Return the [X, Y] coordinate for the center point of the cell that contains the specified text.  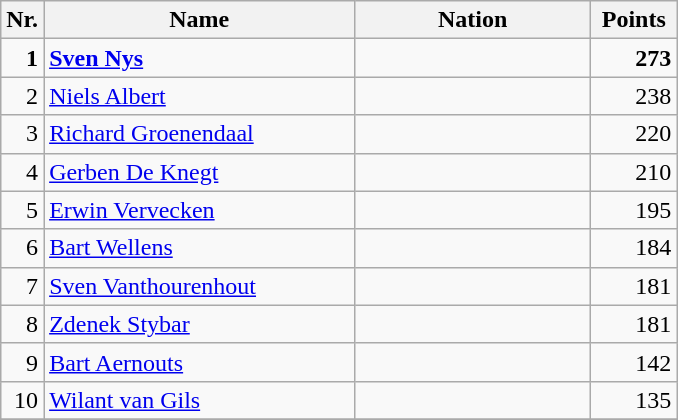
Zdenek Stybar [200, 324]
Erwin Vervecken [200, 210]
Richard Groenendaal [200, 134]
6 [22, 248]
3 [22, 134]
10 [22, 400]
Nr. [22, 20]
4 [22, 172]
Bart Wellens [200, 248]
Gerben De Knegt [200, 172]
Name [200, 20]
195 [634, 210]
142 [634, 362]
220 [634, 134]
273 [634, 58]
Points [634, 20]
Niels Albert [200, 96]
1 [22, 58]
238 [634, 96]
7 [22, 286]
Wilant van Gils [200, 400]
8 [22, 324]
184 [634, 248]
2 [22, 96]
Sven Vanthourenhout [200, 286]
210 [634, 172]
135 [634, 400]
Sven Nys [200, 58]
9 [22, 362]
Bart Aernouts [200, 362]
Nation [473, 20]
5 [22, 210]
